Determine the [X, Y] coordinate at the center of the cell enclosing the given text.  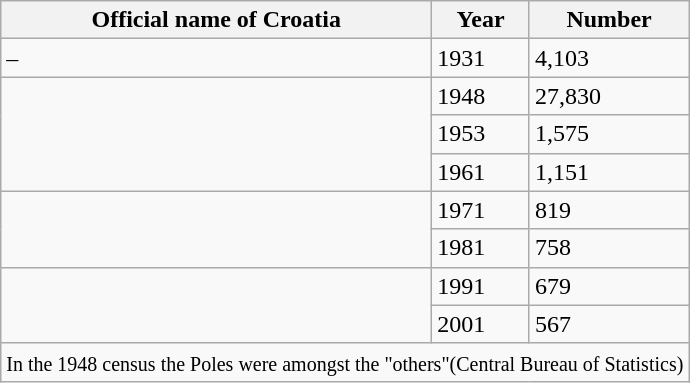
567 [608, 324]
1,575 [608, 134]
1931 [481, 58]
1953 [481, 134]
1981 [481, 248]
In the 1948 census the Poles were amongst the "others"(Central Bureau of Statistics) [345, 362]
2001 [481, 324]
Number [608, 20]
– [216, 58]
1,151 [608, 172]
4,103 [608, 58]
679 [608, 286]
819 [608, 210]
758 [608, 248]
1948 [481, 96]
Year [481, 20]
Official name of Croatia [216, 20]
27,830 [608, 96]
1961 [481, 172]
1991 [481, 286]
1971 [481, 210]
